Return [X, Y] of the center of cell containing provided text 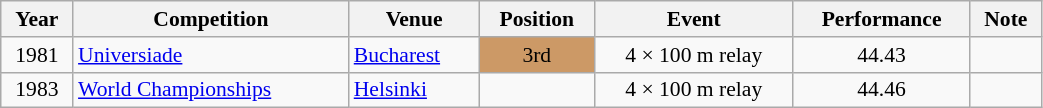
1983 [37, 90]
Performance [881, 19]
44.43 [881, 55]
World Championships [211, 90]
Universiade [211, 55]
Competition [211, 19]
Year [37, 19]
3rd [536, 55]
Bucharest [414, 55]
44.46 [881, 90]
Position [536, 19]
Venue [414, 19]
Helsinki [414, 90]
Note [1006, 19]
Event [694, 19]
1981 [37, 55]
